Search for the cell housing the specified text and yield its (X, Y) center coordinate. 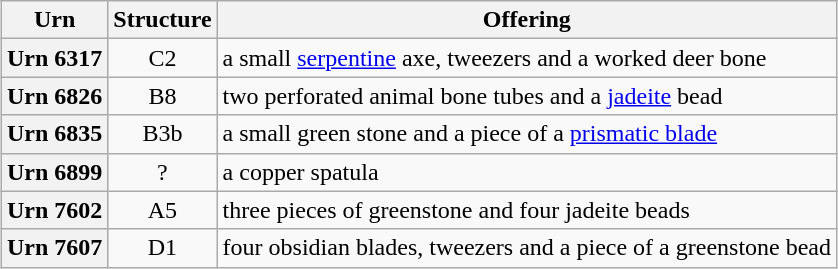
a small green stone and a piece of a prismatic blade (526, 134)
Urn 6835 (54, 134)
Urn 6317 (54, 58)
a copper spatula (526, 172)
four obsidian blades, tweezers and a piece of a greenstone bead (526, 248)
Offering (526, 20)
a small serpentine axe, tweezers and a worked deer bone (526, 58)
C2 (162, 58)
D1 (162, 248)
B8 (162, 96)
two perforated animal bone tubes and a jadeite bead (526, 96)
three pieces of greenstone and four jadeite beads (526, 210)
Urn 6899 (54, 172)
A5 (162, 210)
? (162, 172)
Structure (162, 20)
B3b (162, 134)
Urn 6826 (54, 96)
Urn (54, 20)
Urn 7602 (54, 210)
Urn 7607 (54, 248)
